Locate the cell with the specified text and output its [X, Y] center coordinate. 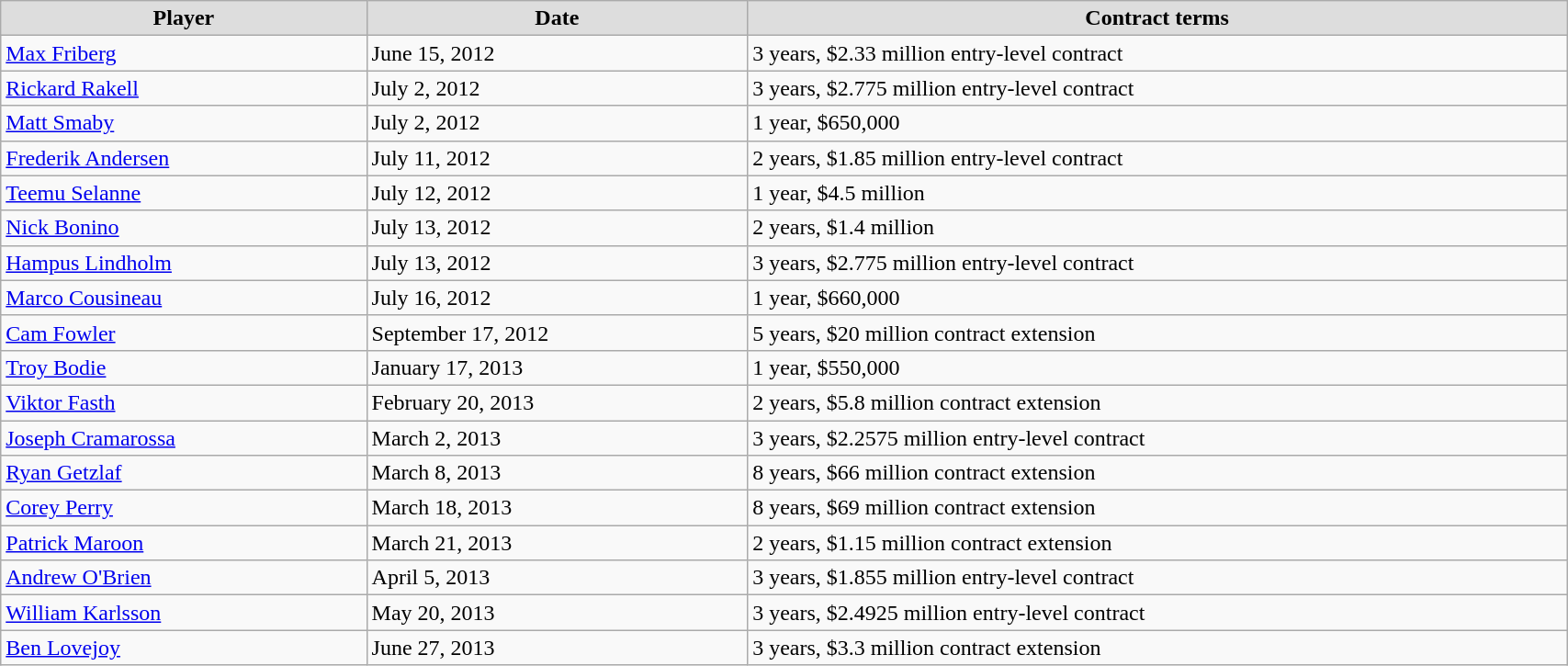
1 year, $660,000 [1157, 298]
1 year, $550,000 [1157, 367]
2 years, $1.15 million contract extension [1157, 543]
Ben Lovejoy [184, 648]
8 years, $66 million contract extension [1157, 473]
June 27, 2013 [557, 648]
January 17, 2013 [557, 367]
Troy Bodie [184, 367]
8 years, $69 million contract extension [1157, 508]
Patrick Maroon [184, 543]
March 8, 2013 [557, 473]
Corey Perry [184, 508]
Date [557, 18]
3 years, $1.855 million entry-level contract [1157, 578]
2 years, $1.85 million entry-level contract [1157, 158]
Matt Smaby [184, 123]
Marco Cousineau [184, 298]
William Karlsson [184, 613]
March 2, 2013 [557, 438]
March 21, 2013 [557, 543]
5 years, $20 million contract extension [1157, 333]
1 year, $650,000 [1157, 123]
Teemu Selanne [184, 193]
3 years, $2.33 million entry-level contract [1157, 53]
1 year, $4.5 million [1157, 193]
Contract terms [1157, 18]
Cam Fowler [184, 333]
July 11, 2012 [557, 158]
3 years, $2.2575 million entry-level contract [1157, 438]
3 years, $3.3 million contract extension [1157, 648]
2 years, $5.8 million contract extension [1157, 402]
April 5, 2013 [557, 578]
Rickard Rakell [184, 88]
Joseph Cramarossa [184, 438]
Max Friberg [184, 53]
Viktor Fasth [184, 402]
Nick Bonino [184, 228]
Hampus Lindholm [184, 263]
March 18, 2013 [557, 508]
Ryan Getzlaf [184, 473]
June 15, 2012 [557, 53]
3 years, $2.4925 million entry-level contract [1157, 613]
2 years, $1.4 million [1157, 228]
Frederik Andersen [184, 158]
July 16, 2012 [557, 298]
July 12, 2012 [557, 193]
May 20, 2013 [557, 613]
February 20, 2013 [557, 402]
September 17, 2012 [557, 333]
Andrew O'Brien [184, 578]
Player [184, 18]
